Capture the cell that displays the provided text and extract its [x, y] central coordinate. 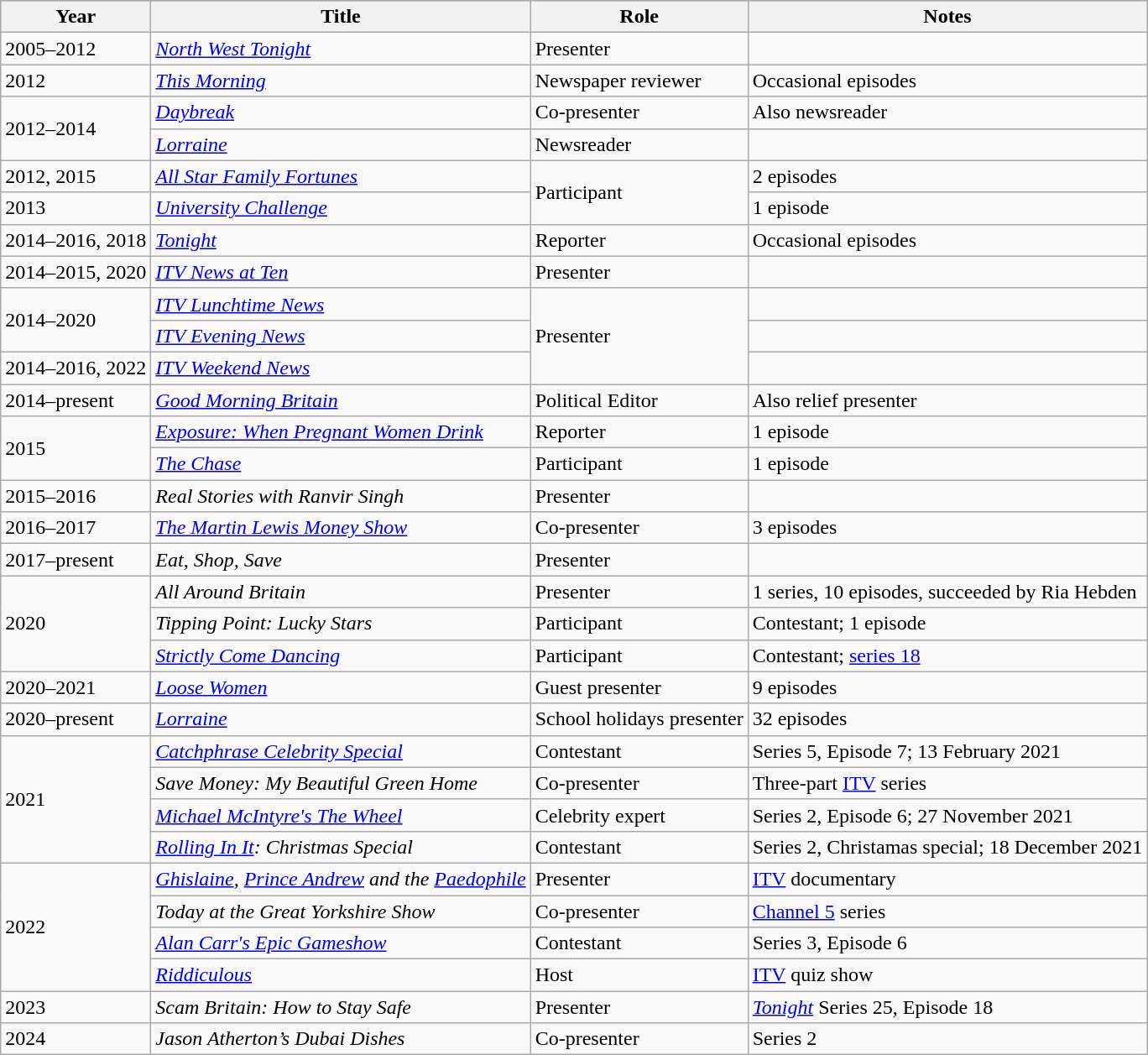
Tonight [341, 240]
All Star Family Fortunes [341, 176]
Loose Women [341, 687]
32 episodes [947, 719]
Daybreak [341, 112]
2021 [76, 799]
Tonight Series 25, Episode 18 [947, 1007]
Notes [947, 17]
Save Money: My Beautiful Green Home [341, 783]
Michael McIntyre's The Wheel [341, 815]
2020–2021 [76, 687]
2012 [76, 81]
ITV News at Ten [341, 272]
Year [76, 17]
The Martin Lewis Money Show [341, 528]
Catchphrase Celebrity Special [341, 751]
Role [639, 17]
ITV Weekend News [341, 368]
School holidays presenter [639, 719]
Channel 5 series [947, 911]
Tipping Point: Lucky Stars [341, 624]
Eat, Shop, Save [341, 560]
3 episodes [947, 528]
Contestant; series 18 [947, 655]
Series 2 [947, 1039]
North West Tonight [341, 49]
Real Stories with Ranvir Singh [341, 496]
Scam Britain: How to Stay Safe [341, 1007]
2015–2016 [76, 496]
2022 [76, 927]
Series 5, Episode 7; 13 February 2021 [947, 751]
2023 [76, 1007]
University Challenge [341, 208]
Strictly Come Dancing [341, 655]
Ghislaine, Prince Andrew and the Paedophile [341, 879]
Newsreader [639, 144]
ITV Lunchtime News [341, 304]
1 series, 10 episodes, succeeded by Ria Hebden [947, 592]
Celebrity expert [639, 815]
Rolling In It: Christmas Special [341, 847]
Exposure: When Pregnant Women Drink [341, 432]
All Around Britain [341, 592]
2020–present [76, 719]
2014–2015, 2020 [76, 272]
ITV documentary [947, 879]
Riddiculous [341, 975]
Alan Carr's Epic Gameshow [341, 943]
Also newsreader [947, 112]
ITV quiz show [947, 975]
Series 3, Episode 6 [947, 943]
Jason Atherton’s Dubai Dishes [341, 1039]
This Morning [341, 81]
Three-part ITV series [947, 783]
Good Morning Britain [341, 400]
2012–2014 [76, 128]
9 episodes [947, 687]
2014–2020 [76, 320]
Also relief presenter [947, 400]
Today at the Great Yorkshire Show [341, 911]
2016–2017 [76, 528]
2015 [76, 448]
Title [341, 17]
2014–2016, 2018 [76, 240]
Series 2, Christamas special; 18 December 2021 [947, 847]
Series 2, Episode 6; 27 November 2021 [947, 815]
2005–2012 [76, 49]
2017–present [76, 560]
2020 [76, 624]
2024 [76, 1039]
2012, 2015 [76, 176]
2014–present [76, 400]
Political Editor [639, 400]
2014–2016, 2022 [76, 368]
Guest presenter [639, 687]
ITV Evening News [341, 336]
The Chase [341, 464]
Contestant; 1 episode [947, 624]
Host [639, 975]
Newspaper reviewer [639, 81]
2013 [76, 208]
2 episodes [947, 176]
